Return the (X, Y) coordinate for the center point of the cell that contains the specified text.  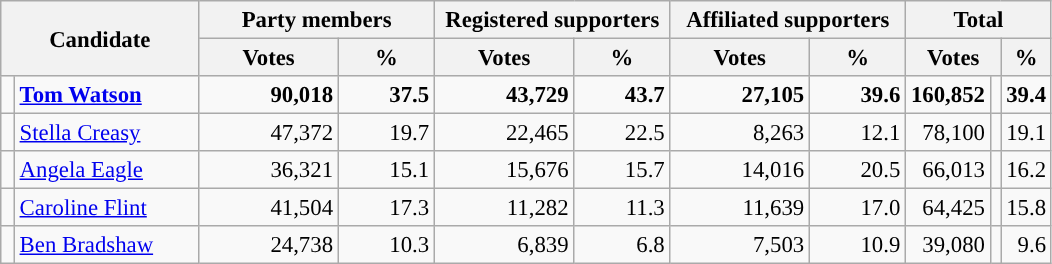
66,013 (948, 170)
Registered supporters (552, 20)
Tom Watson (106, 95)
6,839 (504, 245)
Stella Creasy (106, 133)
15.1 (386, 170)
39.4 (1026, 95)
11,639 (740, 208)
11,282 (504, 208)
78,100 (948, 133)
41,504 (268, 208)
Caroline Flint (106, 208)
16.2 (1026, 170)
39.6 (858, 95)
9.6 (1026, 245)
37.5 (386, 95)
19.1 (1026, 133)
43.7 (622, 95)
90,018 (268, 95)
39,080 (948, 245)
8,263 (740, 133)
43,729 (504, 95)
36,321 (268, 170)
Affiliated supporters (788, 20)
15.8 (1026, 208)
24,738 (268, 245)
11.3 (622, 208)
15.7 (622, 170)
19.7 (386, 133)
17.3 (386, 208)
22.5 (622, 133)
Candidate (100, 38)
22,465 (504, 133)
12.1 (858, 133)
20.5 (858, 170)
17.0 (858, 208)
47,372 (268, 133)
7,503 (740, 245)
160,852 (948, 95)
64,425 (948, 208)
15,676 (504, 170)
27,105 (740, 95)
6.8 (622, 245)
Total (979, 20)
Party members (317, 20)
Ben Bradshaw (106, 245)
14,016 (740, 170)
Angela Eagle (106, 170)
10.9 (858, 245)
10.3 (386, 245)
